Determine the (X, Y) coordinate at the center of the cell enclosing the given text.  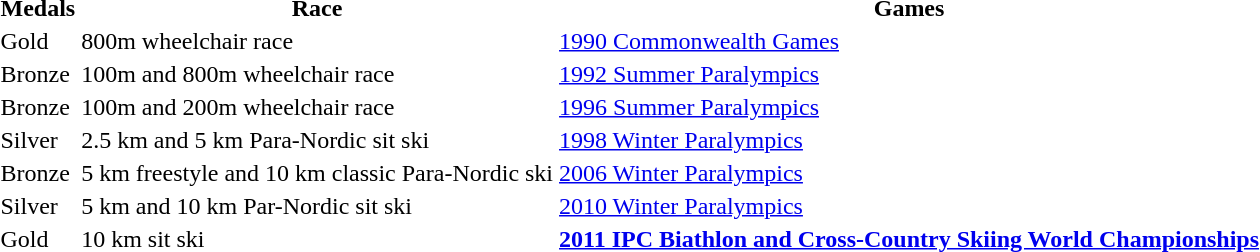
5 km freestyle and 10 km classic Para-Nordic ski (318, 173)
100m and 200m wheelchair race (318, 107)
100m and 800m wheelchair race (318, 74)
800m wheelchair race (318, 41)
5 km and 10 km Par-Nordic sit ski (318, 206)
2.5 km and 5 km Para-Nordic sit ski (318, 140)
